Return [X, Y] of the center of cell containing provided text 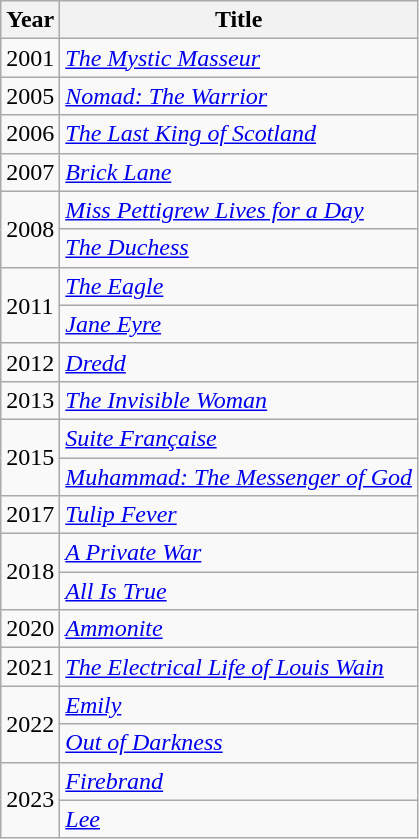
Year [30, 20]
Dredd [239, 362]
The Duchess [239, 248]
Emily [239, 705]
Out of Darkness [239, 743]
2011 [30, 305]
2020 [30, 629]
The Last King of Scotland [239, 134]
Tulip Fever [239, 515]
All Is True [239, 591]
2021 [30, 667]
2022 [30, 724]
The Mystic Masseur [239, 58]
Lee [239, 819]
Nomad: The Warrior [239, 96]
Brick Lane [239, 172]
2013 [30, 400]
The Eagle [239, 286]
2008 [30, 229]
Muhammad: The Messenger of God [239, 477]
Title [239, 20]
Jane Eyre [239, 324]
Ammonite [239, 629]
2015 [30, 457]
2001 [30, 58]
Miss Pettigrew Lives for a Day [239, 210]
The Electrical Life of Louis Wain [239, 667]
The Invisible Woman [239, 400]
2017 [30, 515]
2018 [30, 572]
A Private War [239, 553]
2005 [30, 96]
2007 [30, 172]
2006 [30, 134]
Suite Française [239, 438]
Firebrand [239, 781]
2023 [30, 800]
2012 [30, 362]
